Return the [x, y] coordinate for the center point of the cell that contains the specified text.  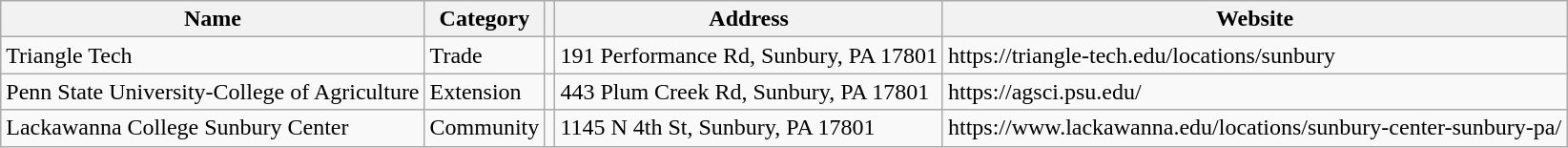
1145 N 4th St, Sunbury, PA 17801 [750, 128]
Penn State University-College of Agriculture [213, 92]
Community [485, 128]
Address [750, 19]
443 Plum Creek Rd, Sunbury, PA 17801 [750, 92]
https://www.lackawanna.edu/locations/sunbury-center-sunbury-pa/ [1254, 128]
Trade [485, 55]
Website [1254, 19]
https://triangle-tech.edu/locations/sunbury [1254, 55]
Lackawanna College Sunbury Center [213, 128]
Triangle Tech [213, 55]
Extension [485, 92]
https://agsci.psu.edu/ [1254, 92]
Name [213, 19]
191 Performance Rd, Sunbury, PA 17801 [750, 55]
Category [485, 19]
